Scan for the cell matching the given text and deliver its [x, y] coordinate at center. 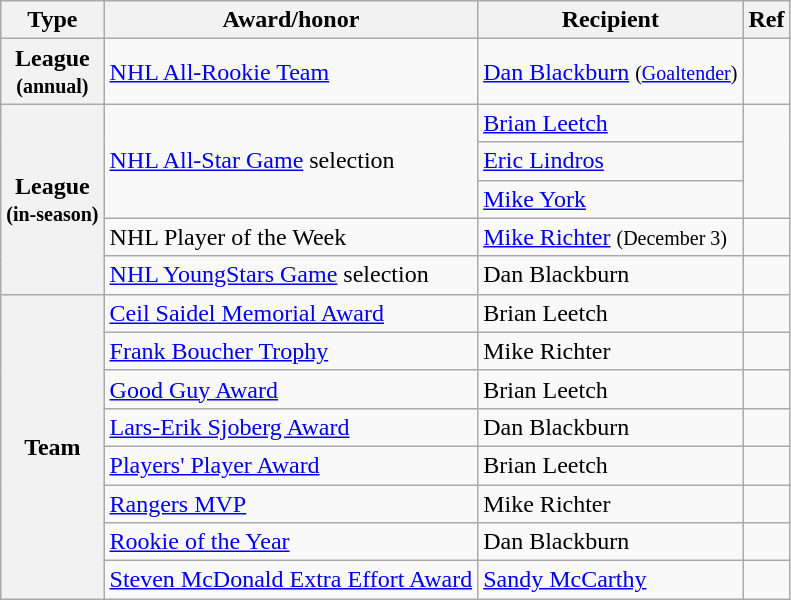
Sandy McCarthy [610, 580]
Steven McDonald Extra Effort Award [291, 580]
Rookie of the Year [291, 542]
Frank Boucher Trophy [291, 351]
Team [52, 446]
Ref [766, 20]
NHL Player of the Week [291, 237]
Mike Richter (December 3) [610, 237]
Type [52, 20]
Rangers MVP [291, 503]
Dan Blackburn (Goaltender) [610, 72]
Recipient [610, 20]
League(annual) [52, 72]
Players' Player Award [291, 465]
Award/honor [291, 20]
Ceil Saidel Memorial Award [291, 313]
NHL All-Rookie Team [291, 72]
Good Guy Award [291, 389]
League(in-season) [52, 199]
Lars-Erik Sjoberg Award [291, 427]
Mike York [610, 199]
NHL All-Star Game selection [291, 161]
NHL YoungStars Game selection [291, 275]
Eric Lindros [610, 161]
